Find where the given text appears and provide that cell's center as [X, Y] coordinate. 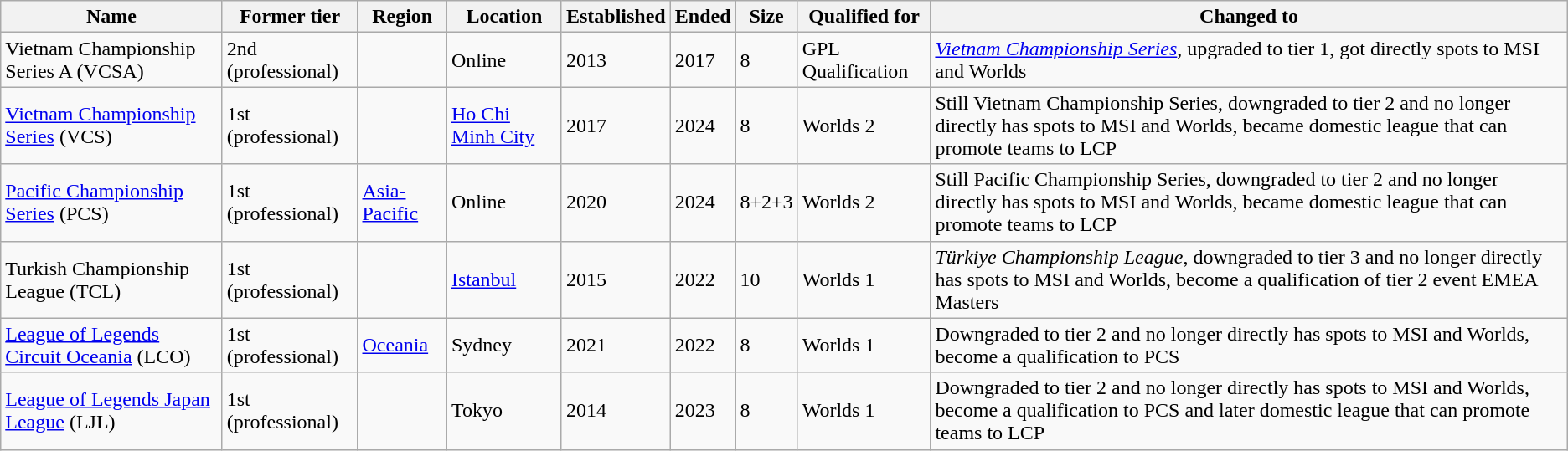
2023 [703, 411]
2020 [616, 202]
Vietnam Championship Series (VCS) [111, 126]
League of Legends Circuit Oceania (LCO) [111, 345]
8+2+3 [766, 202]
Asia-Pacific [402, 202]
League of Legends Japan League (LJL) [111, 411]
Vietnam Championship Series, upgraded to tier 1, got directly spots to MSI and Worlds [1249, 60]
Turkish Championship League (TCL) [111, 279]
Pacific Championship Series (PCS) [111, 202]
Former tier [290, 17]
Tokyo [504, 411]
Qualified for [864, 17]
Name [111, 17]
Location [504, 17]
Sydney [504, 345]
Established [616, 17]
2015 [616, 279]
2013 [616, 60]
Istanbul [504, 279]
2nd (professional) [290, 60]
2021 [616, 345]
Oceania [402, 345]
Downgraded to tier 2 and no longer directly has spots to MSI and Worlds, become a qualification to PCS [1249, 345]
Vietnam Championship Series A (VCSA) [111, 60]
Size [766, 17]
Ho Chi Minh City [504, 126]
2014 [616, 411]
Region [402, 17]
Ended [703, 17]
10 [766, 279]
Changed to [1249, 17]
GPL Qualification [864, 60]
